Provide the [x, y] coordinate of the cell's center where the given text is located.  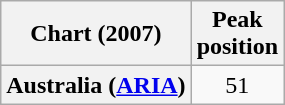
51 [237, 85]
Peakposition [237, 34]
Chart (2007) [96, 34]
Australia (ARIA) [96, 85]
